Determine the (x, y) coordinate at the center of the cell enclosing the given text.  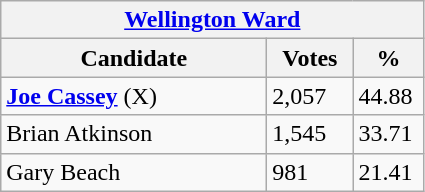
2,057 (310, 96)
Brian Atkinson (134, 134)
981 (310, 172)
Joe Cassey (X) (134, 96)
44.88 (388, 96)
21.41 (388, 172)
33.71 (388, 134)
Votes (310, 58)
% (388, 58)
Wellington Ward (212, 20)
Gary Beach (134, 172)
1,545 (310, 134)
Candidate (134, 58)
